Return [x, y] of the center of cell containing provided text 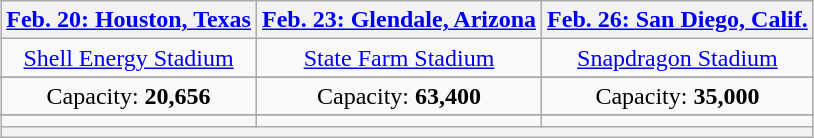
Feb. 20: Houston, Texas [129, 20]
Shell Energy Stadium [129, 58]
Capacity: 20,656 [129, 96]
Feb. 26: San Diego, Calif. [678, 20]
Capacity: 35,000 [678, 96]
Capacity: 63,400 [398, 96]
Feb. 23: Glendale, Arizona [398, 20]
State Farm Stadium [398, 58]
Snapdragon Stadium [678, 58]
